Extract the (X, Y) coordinate from the center of the cell holding the provided text.  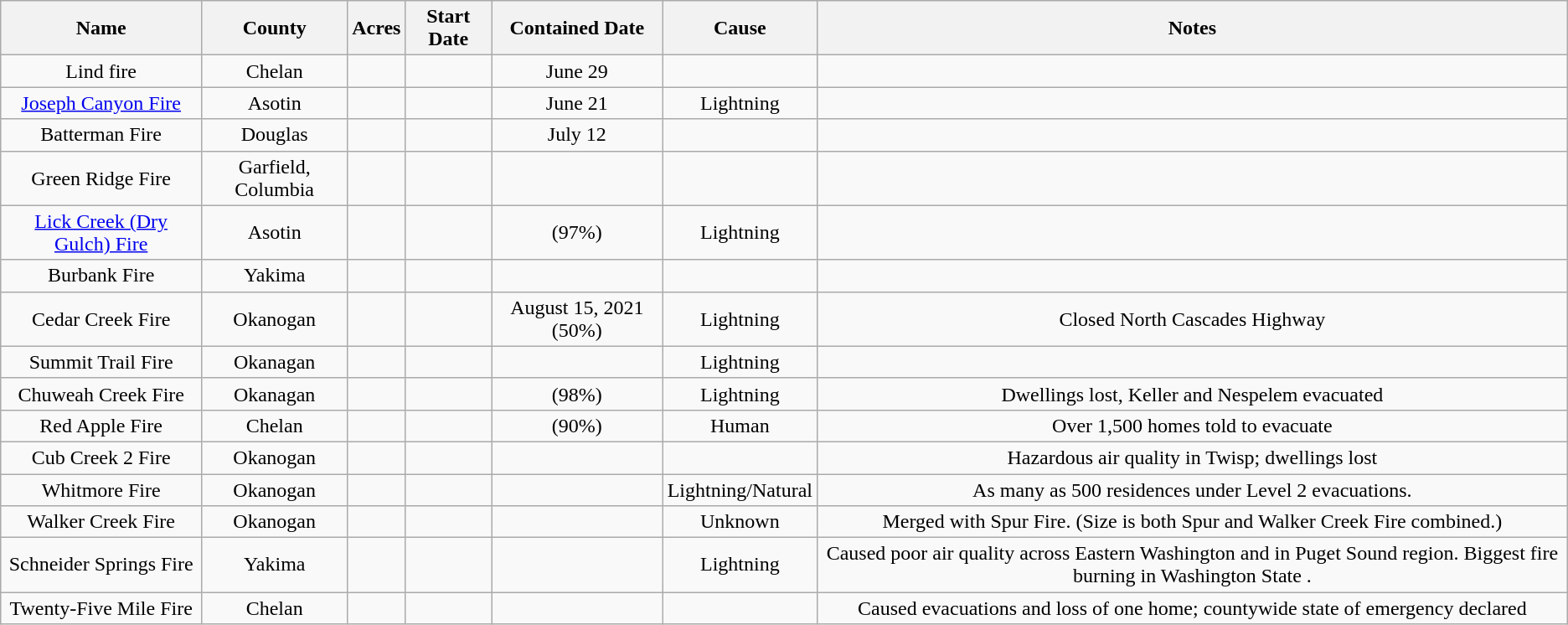
Over 1,500 homes told to evacuate (1193, 426)
Contained Date (578, 28)
June 29 (578, 71)
Dwellings lost, Keller and Nespelem evacuated (1193, 394)
Start Date (449, 28)
Walker Creek Fire (101, 522)
Cedar Creek Fire (101, 318)
(98%) (578, 394)
Green Ridge Fire (101, 178)
Garfield, Columbia (275, 178)
Twenty-Five Mile Fire (101, 608)
Acres (377, 28)
July 12 (578, 135)
Unknown (740, 522)
Summit Trail Fire (101, 362)
County (275, 28)
Notes (1193, 28)
Batterman Fire (101, 135)
Joseph Canyon Fire (101, 103)
Hazardous air quality in Twisp; dwellings lost (1193, 457)
Douglas (275, 135)
Closed North Cascades Highway (1193, 318)
(97%) (578, 233)
June 21 (578, 103)
Whitmore Fire (101, 490)
Cause (740, 28)
Schneider Springs Fire (101, 565)
Merged with Spur Fire. (Size is both Spur and Walker Creek Fire combined.) (1193, 522)
(90%) (578, 426)
Burbank Fire (101, 276)
Chuweah Creek Fire (101, 394)
Name (101, 28)
Lightning/Natural (740, 490)
Human (740, 426)
August 15, 2021 (50%) (578, 318)
Caused evacuations and loss of one home; countywide state of emergency declared (1193, 608)
Red Apple Fire (101, 426)
As many as 500 residences under Level 2 evacuations. (1193, 490)
Lind fire (101, 71)
Lick Creek (Dry Gulch) Fire (101, 233)
Caused poor air quality across Eastern Washington and in Puget Sound region. Biggest fire burning in Washington State . (1193, 565)
Cub Creek 2 Fire (101, 457)
